Detect which cell encompasses the target text, then output its [x, y] center coordinate. 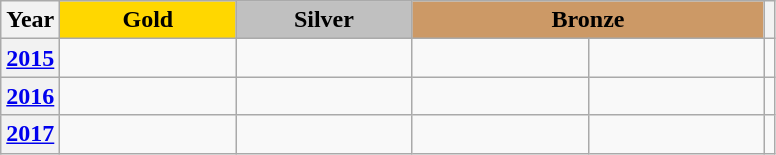
2015 [30, 58]
Year [30, 20]
2017 [30, 134]
Gold [148, 20]
2016 [30, 96]
Silver [324, 20]
Bronze [588, 20]
